Output the (x, y) coordinate of the center of the cell containing the given text.  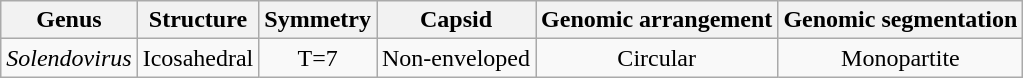
Icosahedral (198, 58)
Genomic segmentation (900, 20)
Genus (69, 20)
Non-enveloped (456, 58)
Structure (198, 20)
Genomic arrangement (657, 20)
Symmetry (318, 20)
Solendovirus (69, 58)
Capsid (456, 20)
Circular (657, 58)
Monopartite (900, 58)
T=7 (318, 58)
